Locate the cell with the specified text and output its (x, y) center coordinate. 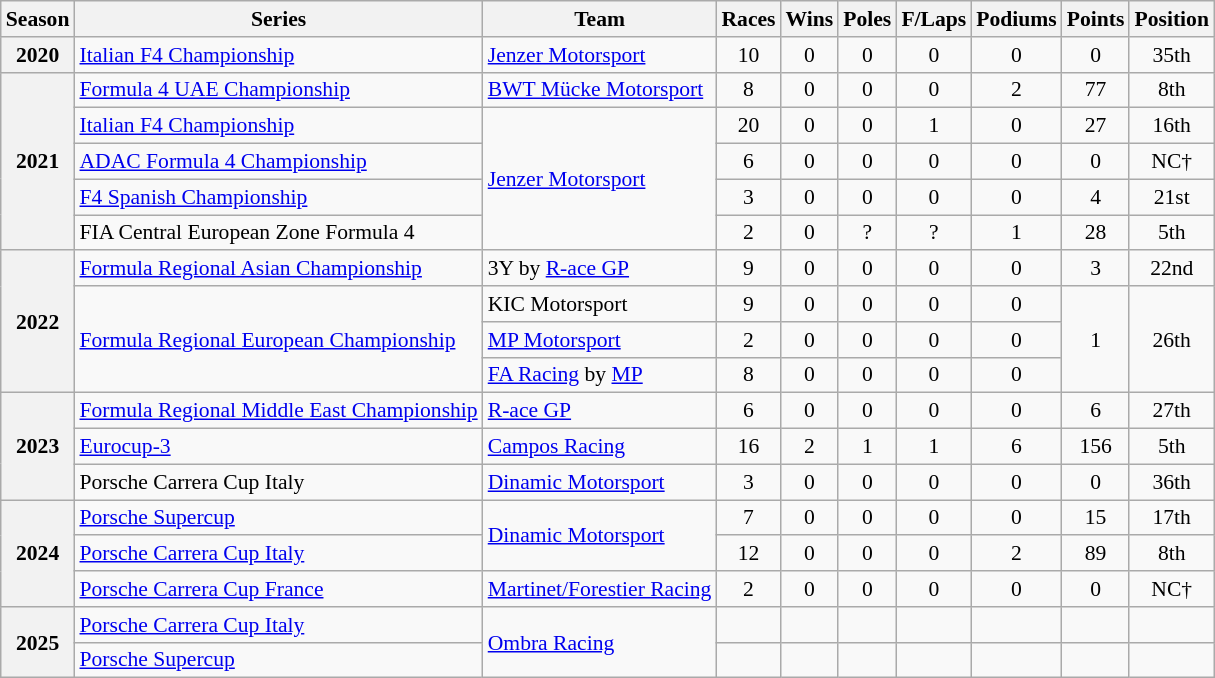
Series (278, 19)
BWT Mücke Motorsport (600, 90)
16th (1171, 126)
77 (1096, 90)
Eurocup-3 (278, 447)
7 (748, 518)
Martinet/Forestier Racing (600, 589)
36th (1171, 482)
2023 (38, 446)
Ombra Racing (600, 642)
27 (1096, 126)
21st (1171, 197)
FA Racing by MP (600, 375)
12 (748, 554)
2025 (38, 642)
17th (1171, 518)
Podiums (1016, 19)
27th (1171, 411)
2022 (38, 322)
Wins (810, 19)
3Y by R-ace GP (600, 269)
35th (1171, 55)
Formula 4 UAE Championship (278, 90)
Formula Regional European Championship (278, 340)
Races (748, 19)
F/Laps (934, 19)
4 (1096, 197)
Points (1096, 19)
26th (1171, 340)
156 (1096, 447)
15 (1096, 518)
F4 Spanish Championship (278, 197)
10 (748, 55)
22nd (1171, 269)
Position (1171, 19)
20 (748, 126)
28 (1096, 233)
Team (600, 19)
Campos Racing (600, 447)
Formula Regional Asian Championship (278, 269)
KIC Motorsport (600, 304)
Formula Regional Middle East Championship (278, 411)
16 (748, 447)
R-ace GP (600, 411)
2021 (38, 161)
MP Motorsport (600, 340)
Porsche Carrera Cup France (278, 589)
2024 (38, 554)
89 (1096, 554)
Season (38, 19)
2020 (38, 55)
ADAC Formula 4 Championship (278, 162)
FIA Central European Zone Formula 4 (278, 233)
Poles (867, 19)
